Locate the cell with the specified text and output its [x, y] center coordinate. 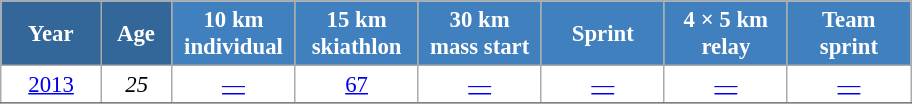
Sprint [602, 34]
Year [52, 34]
4 × 5 km relay [726, 34]
15 km skiathlon [356, 34]
Team sprint [848, 34]
2013 [52, 85]
30 km mass start [480, 34]
Age [136, 34]
25 [136, 85]
67 [356, 85]
10 km individual [234, 34]
